Return the (x, y) coordinate for the center point of the cell that contains the specified text.  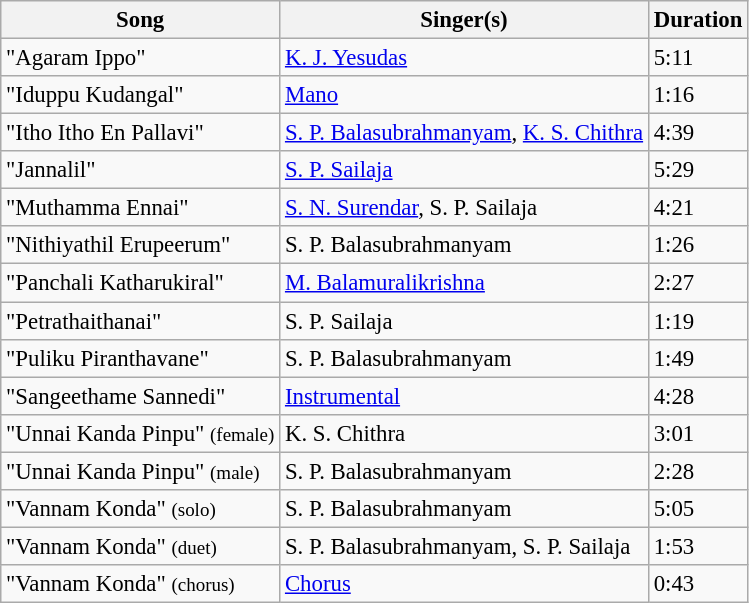
4:21 (698, 208)
"Unnai Kanda Pinpu" (female) (140, 433)
Singer(s) (464, 20)
1:16 (698, 95)
Chorus (464, 584)
"Muthamma Ennai" (140, 208)
1:53 (698, 546)
4:28 (698, 396)
"Vannam Konda" (chorus) (140, 584)
3:01 (698, 433)
"Panchali Katharukiral" (140, 283)
2:28 (698, 471)
2:27 (698, 283)
5:11 (698, 58)
1:26 (698, 245)
5:29 (698, 170)
"Iduppu Kudangal" (140, 95)
S. N. Surendar, S. P. Sailaja (464, 208)
S. P. Balasubrahmanyam, S. P. Sailaja (464, 546)
"Itho Itho En Pallavi" (140, 133)
"Petrathaithanai" (140, 321)
Song (140, 20)
0:43 (698, 584)
5:05 (698, 509)
K. J. Yesudas (464, 58)
1:49 (698, 358)
"Agaram Ippo" (140, 58)
Instrumental (464, 396)
"Nithiyathil Erupeerum" (140, 245)
"Puliku Piranthavane" (140, 358)
"Jannalil" (140, 170)
1:19 (698, 321)
"Vannam Konda" (solo) (140, 509)
K. S. Chithra (464, 433)
"Unnai Kanda Pinpu" (male) (140, 471)
4:39 (698, 133)
S. P. Balasubrahmanyam, K. S. Chithra (464, 133)
"Vannam Konda" (duet) (140, 546)
Mano (464, 95)
Duration (698, 20)
M. Balamuralikrishna (464, 283)
"Sangeethame Sannedi" (140, 396)
